Locate the cell with the specified text and output its [x, y] center coordinate. 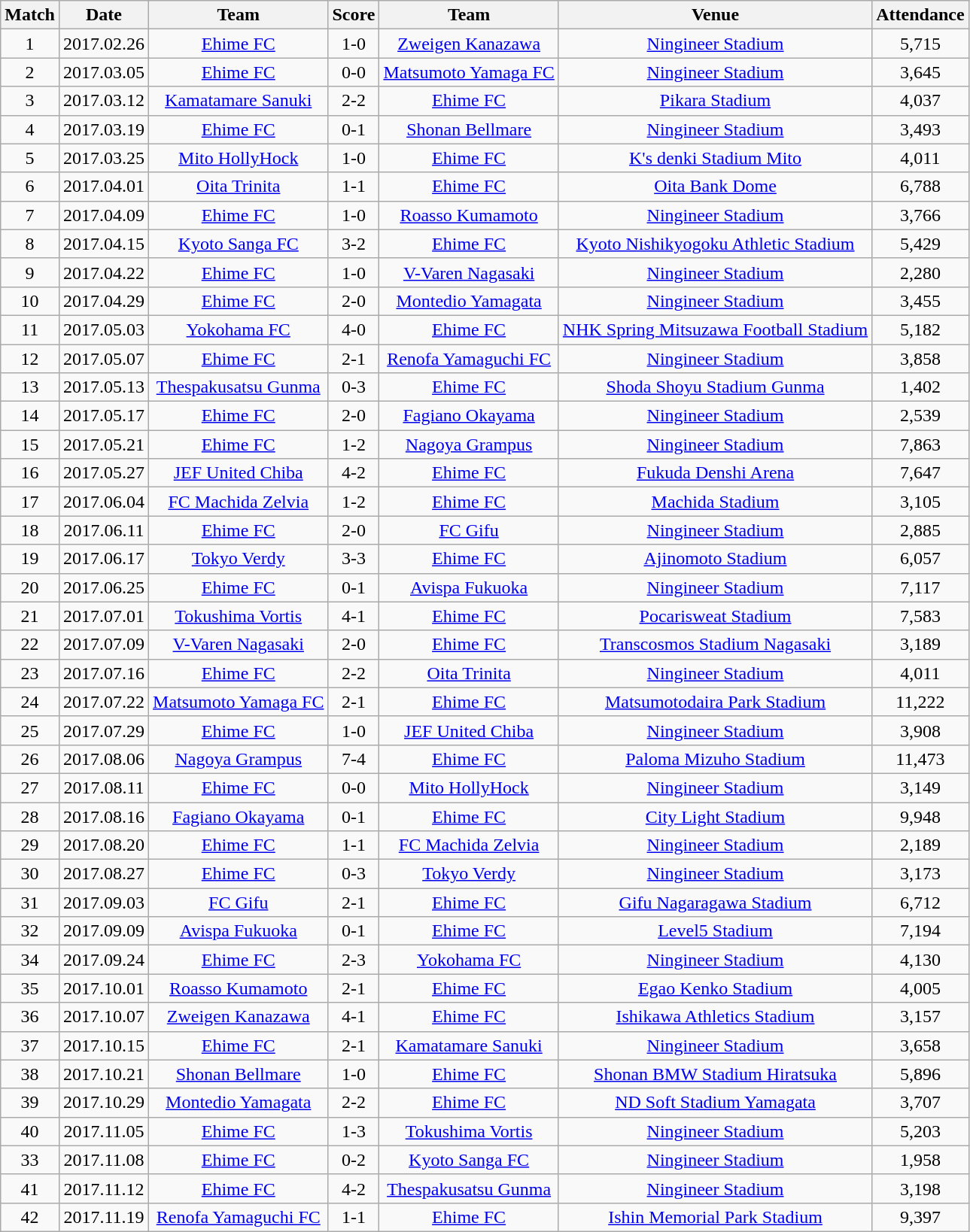
6 [30, 187]
30 [30, 874]
7-4 [354, 759]
19 [30, 559]
2017.06.25 [104, 587]
36 [30, 1017]
Pocarisweat Stadium [715, 616]
6,788 [920, 187]
35 [30, 988]
1,958 [920, 1160]
13 [30, 387]
3,149 [920, 787]
5 [30, 158]
3,455 [920, 301]
18 [30, 530]
3 [30, 101]
2-3 [354, 960]
22 [30, 645]
7,863 [920, 445]
2017.07.16 [104, 673]
2017.10.01 [104, 988]
2017.02.26 [104, 44]
NHK Spring Mitsuzawa Football Stadium [715, 329]
2017.08.16 [104, 816]
34 [30, 960]
38 [30, 1074]
2017.03.12 [104, 101]
2017.09.09 [104, 931]
Kyoto Nishikyogoku Athletic Stadium [715, 244]
Transcosmos Stadium Nagasaki [715, 645]
3,105 [920, 502]
Ajinomoto Stadium [715, 559]
3,858 [920, 359]
32 [30, 931]
3,645 [920, 72]
4,005 [920, 988]
5,203 [920, 1131]
2017.08.27 [104, 874]
2017.10.07 [104, 1017]
Paloma Mizuho Stadium [715, 759]
9,948 [920, 816]
26 [30, 759]
2017.11.19 [104, 1217]
Oita Bank Dome [715, 187]
37 [30, 1045]
Shonan BMW Stadium Hiratsuka [715, 1074]
11 [30, 329]
3,189 [920, 645]
2017.05.13 [104, 387]
2017.07.29 [104, 730]
0-2 [354, 1160]
2017.05.17 [104, 416]
2,189 [920, 845]
39 [30, 1103]
Match [30, 15]
7,117 [920, 587]
4,037 [920, 101]
42 [30, 1217]
16 [30, 473]
8 [30, 244]
Machida Stadium [715, 502]
4,130 [920, 960]
33 [30, 1160]
2017.04.15 [104, 244]
2017.11.12 [104, 1188]
6,712 [920, 903]
Egao Kenko Stadium [715, 988]
2017.05.07 [104, 359]
Score [354, 15]
2017.06.17 [104, 559]
2 [30, 72]
9,397 [920, 1217]
2017.05.21 [104, 445]
ND Soft Stadium Yamagata [715, 1103]
Level5 Stadium [715, 931]
11,473 [920, 759]
2017.04.22 [104, 272]
2017.11.08 [104, 1160]
1-3 [354, 1131]
Shoda Shoyu Stadium Gunma [715, 387]
2017.10.15 [104, 1045]
2017.03.25 [104, 158]
Fukuda Denshi Arena [715, 473]
2017.09.03 [104, 903]
3,707 [920, 1103]
4-0 [354, 329]
15 [30, 445]
40 [30, 1131]
14 [30, 416]
2017.05.03 [104, 329]
2017.05.27 [104, 473]
2017.08.06 [104, 759]
3,908 [920, 730]
2017.07.09 [104, 645]
5,429 [920, 244]
2017.04.09 [104, 215]
9 [30, 272]
2,885 [920, 530]
7 [30, 215]
City Light Stadium [715, 816]
5,182 [920, 329]
21 [30, 616]
7,647 [920, 473]
Ishikawa Athletics Stadium [715, 1017]
10 [30, 301]
5,715 [920, 44]
Ishin Memorial Park Stadium [715, 1217]
20 [30, 587]
23 [30, 673]
2017.08.20 [104, 845]
2017.03.05 [104, 72]
3,658 [920, 1045]
3,173 [920, 874]
2017.07.01 [104, 616]
Venue [715, 15]
2017.08.11 [104, 787]
2017.03.19 [104, 129]
3-2 [354, 244]
11,222 [920, 702]
25 [30, 730]
27 [30, 787]
K's denki Stadium Mito [715, 158]
Gifu Nagaragawa Stadium [715, 903]
2,280 [920, 272]
3,493 [920, 129]
24 [30, 702]
2017.04.01 [104, 187]
Pikara Stadium [715, 101]
5,896 [920, 1074]
3-3 [354, 559]
3,157 [920, 1017]
3,766 [920, 215]
2017.10.21 [104, 1074]
12 [30, 359]
6,057 [920, 559]
2017.10.29 [104, 1103]
1 [30, 44]
2017.11.05 [104, 1131]
31 [30, 903]
2017.06.11 [104, 530]
41 [30, 1188]
1,402 [920, 387]
4 [30, 129]
2017.04.29 [104, 301]
7,583 [920, 616]
29 [30, 845]
Matsumotodaira Park Stadium [715, 702]
17 [30, 502]
2017.07.22 [104, 702]
Date [104, 15]
2017.09.24 [104, 960]
2017.06.04 [104, 502]
28 [30, 816]
Attendance [920, 15]
2,539 [920, 416]
3,198 [920, 1188]
7,194 [920, 931]
